Detect which cell encompasses the target text, then output its (x, y) center coordinate. 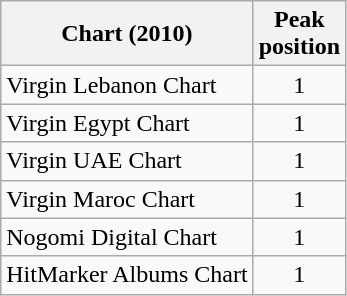
Peakposition (299, 34)
Virgin Egypt Chart (127, 123)
Nogomi Digital Chart (127, 237)
Virgin UAE Chart (127, 161)
Virgin Maroc Chart (127, 199)
HitMarker Albums Chart (127, 275)
Virgin Lebanon Chart (127, 85)
Chart (2010) (127, 34)
